Determine the [x, y] coordinate at the center of the cell enclosing the given text.  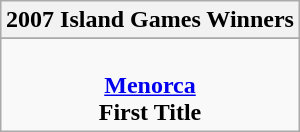
2007 Island Games Winners [150, 20]
MenorcaFirst Title [150, 85]
